Search for the cell housing the specified text and yield its [x, y] center coordinate. 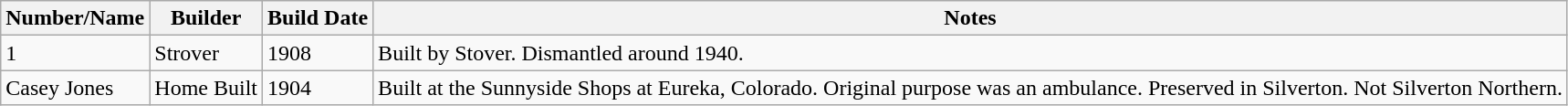
Casey Jones [75, 88]
Home Built [206, 88]
Build Date [318, 18]
Built by Stover. Dismantled around 1940. [971, 53]
1 [75, 53]
Built at the Sunnyside Shops at Eureka, Colorado. Original purpose was an ambulance. Preserved in Silverton. Not Silverton Northern. [971, 88]
Number/Name [75, 18]
1904 [318, 88]
Strover [206, 53]
1908 [318, 53]
Builder [206, 18]
Notes [971, 18]
